Pinpoint the cell where the given text exists, returning its [X, Y] midpoint coordinate. 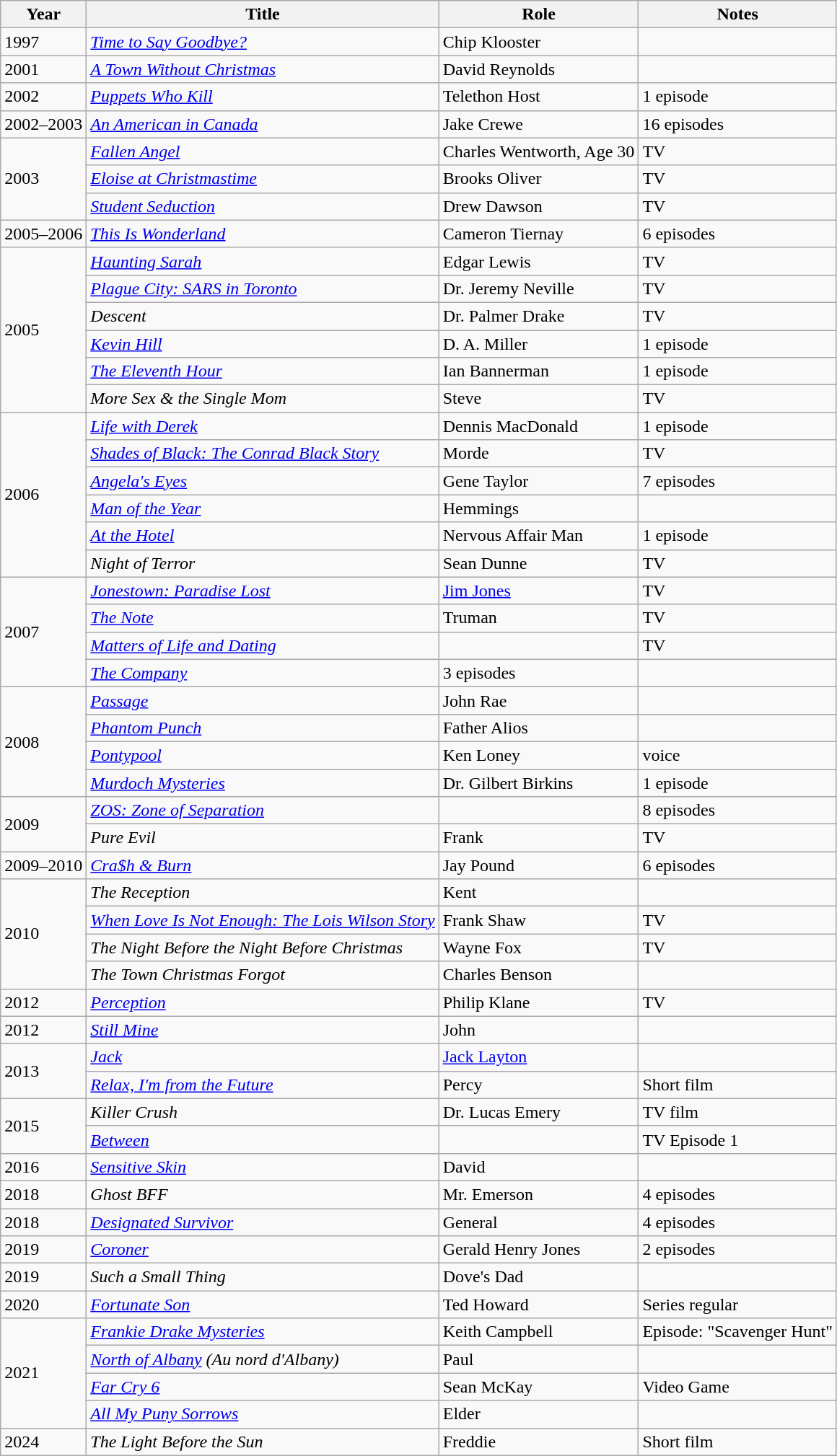
Murdoch Mysteries [263, 782]
Ken Loney [538, 755]
Ian Bannerman [538, 371]
2005 [43, 330]
Designated Survivor [263, 1222]
Dr. Gilbert Birkins [538, 782]
Dennis MacDonald [538, 426]
General [538, 1222]
D. A. Miller [538, 344]
More Sex & the Single Mom [263, 399]
The Light Before the Sun [263, 1442]
Brooks Oliver [538, 179]
Jake Crewe [538, 124]
Sensitive Skin [263, 1167]
Dr. Lucas Emery [538, 1112]
2021 [43, 1373]
Edgar Lewis [538, 261]
The Night Before the Night Before Christmas [263, 948]
When Love Is Not Enough: The Lois Wilson Story [263, 920]
Ted Howard [538, 1305]
Eloise at Christmastime [263, 179]
Year [43, 14]
Fallen Angel [263, 151]
2020 [43, 1305]
John Rae [538, 700]
Passage [263, 700]
2010 [43, 934]
Dr. Jeremy Neville [538, 288]
Man of the Year [263, 508]
Steve [538, 399]
Pontypool [263, 755]
David [538, 1167]
16 episodes [737, 124]
voice [737, 755]
Night of Terror [263, 563]
Phantom Punch [263, 728]
Role [538, 14]
2024 [43, 1442]
Video Game [737, 1387]
Student Seduction [263, 206]
2003 [43, 179]
Nervous Affair Man [538, 536]
The Company [263, 673]
David Reynolds [538, 69]
The Note [263, 618]
Haunting Sarah [263, 261]
Jack Layton [538, 1057]
2002 [43, 97]
Far Cry 6 [263, 1387]
Drew Dawson [538, 206]
The Reception [263, 893]
Cameron Tiernay [538, 234]
1997 [43, 42]
Shades of Black: The Conrad Black Story [263, 454]
John [538, 1030]
Jack [263, 1057]
2009 [43, 824]
Still Mine [263, 1030]
Jay Pound [538, 865]
2 episodes [737, 1250]
North of Albany (Au nord d'Albany) [263, 1359]
Coroner [263, 1250]
Mr. Emerson [538, 1194]
Title [263, 14]
Paul [538, 1359]
2007 [43, 632]
Sean McKay [538, 1387]
Kevin Hill [263, 344]
Frank Shaw [538, 920]
2001 [43, 69]
Gerald Henry Jones [538, 1250]
Plague City: SARS in Toronto [263, 288]
Ghost BFF [263, 1194]
2005–2006 [43, 234]
Life with Derek [263, 426]
7 episodes [737, 481]
All My Puny Sorrows [263, 1414]
Truman [538, 618]
3 episodes [538, 673]
Such a Small Thing [263, 1277]
TV Episode 1 [737, 1139]
Telethon Host [538, 97]
Jonestown: Paradise Lost [263, 591]
Freddie [538, 1442]
Gene Taylor [538, 481]
2016 [43, 1167]
A Town Without Christmas [263, 69]
Chip Klooster [538, 42]
An American in Canada [263, 124]
Hemmings [538, 508]
Sean Dunne [538, 563]
The Eleventh Hour [263, 371]
At the Hotel [263, 536]
Frank [538, 838]
Father Alios [538, 728]
Dove's Dad [538, 1277]
2008 [43, 741]
Descent [263, 316]
2009–2010 [43, 865]
Elder [538, 1414]
Pure Evil [263, 838]
Puppets Who Kill [263, 97]
2015 [43, 1126]
Cra$h & Burn [263, 865]
Charles Benson [538, 975]
Kent [538, 893]
Matters of Life and Dating [263, 645]
Philip Klane [538, 1002]
Fortunate Son [263, 1305]
The Town Christmas Forgot [263, 975]
Dr. Palmer Drake [538, 316]
Between [263, 1139]
Killer Crush [263, 1112]
TV film [737, 1112]
Frankie Drake Mysteries [263, 1332]
2006 [43, 495]
Charles Wentworth, Age 30 [538, 151]
Perception [263, 1002]
Relax, I'm from the Future [263, 1085]
2013 [43, 1071]
Keith Campbell [538, 1332]
Time to Say Goodbye? [263, 42]
Episode: "Scavenger Hunt" [737, 1332]
8 episodes [737, 811]
Morde [538, 454]
This Is Wonderland [263, 234]
Notes [737, 14]
Series regular [737, 1305]
Jim Jones [538, 591]
Wayne Fox [538, 948]
2002–2003 [43, 124]
Percy [538, 1085]
Angela's Eyes [263, 481]
ZOS: Zone of Separation [263, 811]
